Locate the cell with the specified text and output its [X, Y] center coordinate. 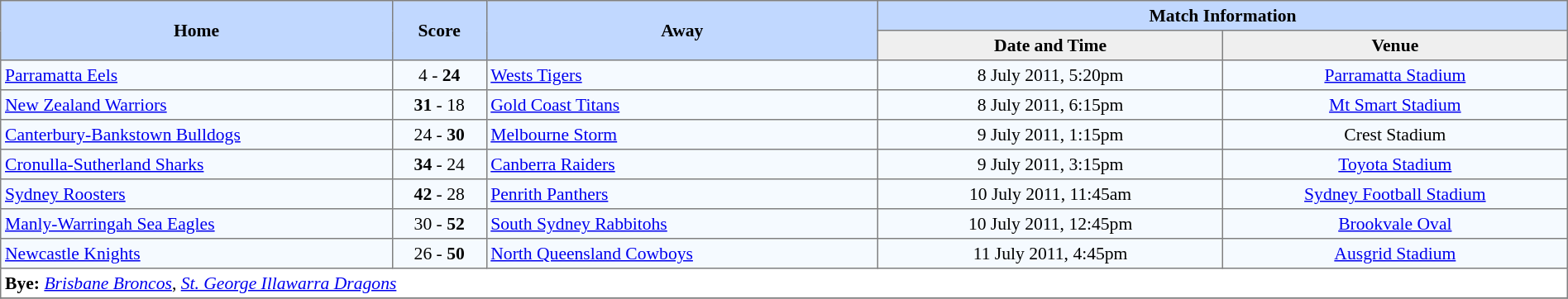
Away [682, 31]
Newcastle Knights [197, 254]
Brookvale Oval [1394, 224]
Cronulla-Sutherland Sharks [197, 164]
Penrith Panthers [682, 194]
4 - 24 [439, 75]
11 July 2011, 4:45pm [1050, 254]
Date and Time [1050, 45]
Manly-Warringah Sea Eagles [197, 224]
Mt Smart Stadium [1394, 105]
Ausgrid Stadium [1394, 254]
24 - 30 [439, 135]
Parramatta Eels [197, 75]
Venue [1394, 45]
Gold Coast Titans [682, 105]
Bye: Brisbane Broncos, St. George Illawarra Dragons [784, 283]
South Sydney Rabbitohs [682, 224]
Wests Tigers [682, 75]
Score [439, 31]
Sydney Football Stadium [1394, 194]
42 - 28 [439, 194]
Melbourne Storm [682, 135]
10 July 2011, 12:45pm [1050, 224]
9 July 2011, 1:15pm [1050, 135]
10 July 2011, 11:45am [1050, 194]
Parramatta Stadium [1394, 75]
Sydney Roosters [197, 194]
Home [197, 31]
Match Information [1223, 16]
9 July 2011, 3:15pm [1050, 164]
26 - 50 [439, 254]
Canterbury-Bankstown Bulldogs [197, 135]
31 - 18 [439, 105]
Crest Stadium [1394, 135]
30 - 52 [439, 224]
8 July 2011, 6:15pm [1050, 105]
Toyota Stadium [1394, 164]
8 July 2011, 5:20pm [1050, 75]
Canberra Raiders [682, 164]
34 - 24 [439, 164]
New Zealand Warriors [197, 105]
North Queensland Cowboys [682, 254]
